Scan for the cell matching the given text and deliver its [X, Y] coordinate at center. 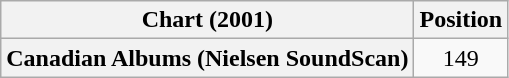
149 [461, 58]
Chart (2001) [208, 20]
Position [461, 20]
Canadian Albums (Nielsen SoundScan) [208, 58]
